Return (x, y) of the center of cell containing provided text 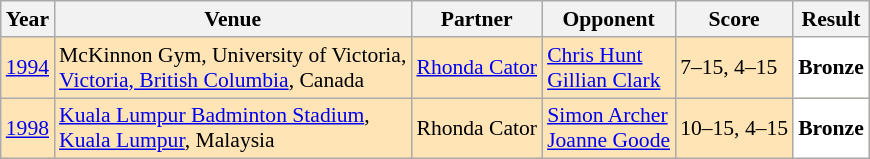
McKinnon Gym, University of Victoria,Victoria, British Columbia, Canada (232, 68)
Result (831, 19)
Partner (476, 19)
Venue (232, 19)
Chris Hunt Gillian Clark (608, 68)
Simon Archer Joanne Goode (608, 128)
Score (734, 19)
10–15, 4–15 (734, 128)
7–15, 4–15 (734, 68)
1994 (28, 68)
1998 (28, 128)
Kuala Lumpur Badminton Stadium,Kuala Lumpur, Malaysia (232, 128)
Opponent (608, 19)
Year (28, 19)
